Pinpoint the cell where the given text exists, returning its [X, Y] midpoint coordinate. 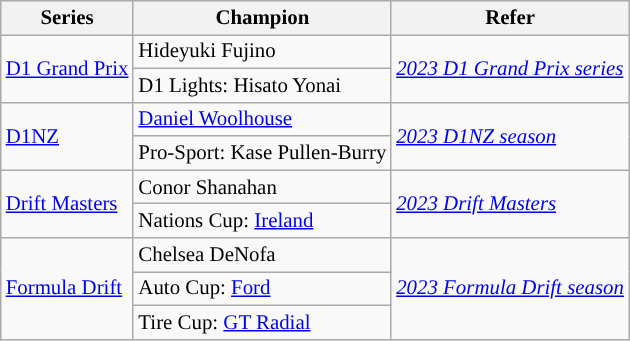
Chelsea DeNofa [262, 255]
Pro-Sport: Kase Pullen-Burry [262, 153]
D1NZ [68, 136]
Daniel Woolhouse [262, 119]
Formula Drift [68, 289]
D1 Grand Prix [68, 68]
D1 Lights: Hisato Yonai [262, 85]
Auto Cup: Ford [262, 288]
Tire Cup: GT Radial [262, 322]
Drift Masters [68, 204]
2023 Formula Drift season [510, 289]
Conor Shanahan [262, 187]
Nations Cup: Ireland [262, 221]
Series [68, 18]
Refer [510, 18]
2023 D1NZ season [510, 136]
2023 D1 Grand Prix series [510, 68]
2023 Drift Masters [510, 204]
Champion [262, 18]
Hideyuki Fujino [262, 51]
